Identify which cell holds the provided text, then report its [X, Y] central coordinate. 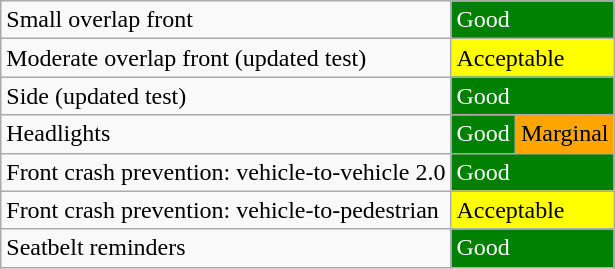
Marginal [564, 134]
Front crash prevention: vehicle-to-pedestrian [226, 210]
Moderate overlap front (updated test) [226, 58]
Side (updated test) [226, 96]
Front crash prevention: vehicle-to-vehicle 2.0 [226, 172]
Headlights [226, 134]
Seatbelt reminders [226, 248]
Small overlap front [226, 20]
